Capture the cell that displays the provided text and extract its (X, Y) central coordinate. 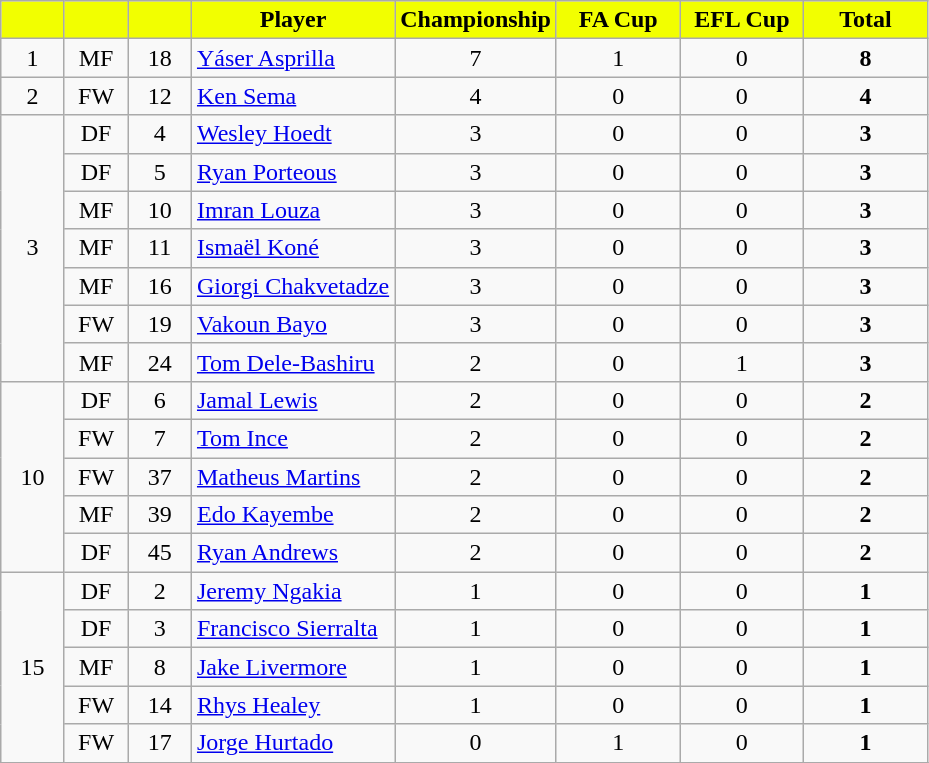
6 (160, 400)
Ken Sema (292, 96)
12 (160, 96)
Ryan Porteous (292, 172)
Edo Kayembe (292, 515)
Championship (476, 20)
Yáser Asprilla (292, 58)
Jamal Lewis (292, 400)
Vakoun Bayo (292, 324)
24 (160, 362)
16 (160, 286)
39 (160, 515)
Wesley Hoedt (292, 134)
17 (160, 743)
Imran Louza (292, 210)
Giorgi Chakvetadze (292, 286)
Total (866, 20)
Tom Ince (292, 438)
15 (33, 667)
18 (160, 58)
Francisco Sierralta (292, 629)
Rhys Healey (292, 705)
Matheus Martins (292, 477)
11 (160, 248)
Jeremy Ngakia (292, 591)
Player (292, 20)
Ismaël Koné (292, 248)
45 (160, 553)
Tom Dele-Bashiru (292, 362)
5 (160, 172)
37 (160, 477)
19 (160, 324)
FA Cup (618, 20)
Ryan Andrews (292, 553)
Jorge Hurtado (292, 743)
Jake Livermore (292, 667)
EFL Cup (742, 20)
14 (160, 705)
